Identify which cell holds the provided text, then report its (X, Y) central coordinate. 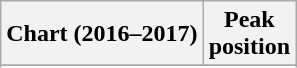
Chart (2016–2017) (102, 34)
Peakposition (249, 34)
